Locate the cell with the specified text and output its (X, Y) center coordinate. 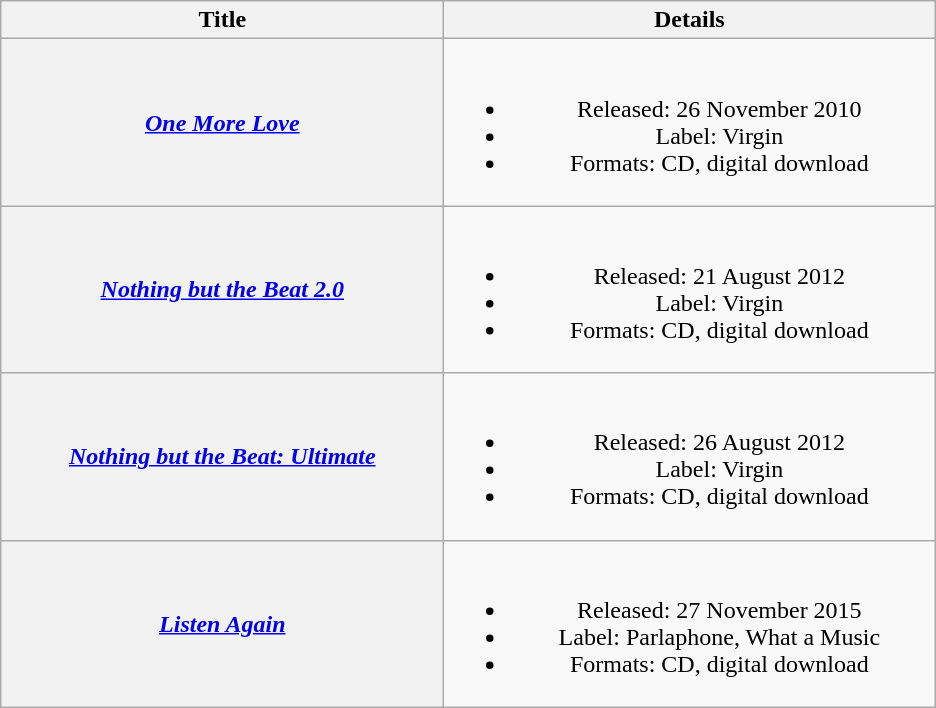
Nothing but the Beat: Ultimate (222, 456)
Released: 21 August 2012Label: VirginFormats: CD, digital download (690, 290)
Details (690, 20)
Title (222, 20)
Nothing but the Beat 2.0 (222, 290)
One More Love (222, 122)
Released: 26 August 2012Label: VirginFormats: CD, digital download (690, 456)
Released: 27 November 2015Label: Parlaphone, What a MusicFormats: CD, digital download (690, 624)
Released: 26 November 2010Label: VirginFormats: CD, digital download (690, 122)
Listen Again (222, 624)
